Detect which cell encompasses the target text, then output its (X, Y) center coordinate. 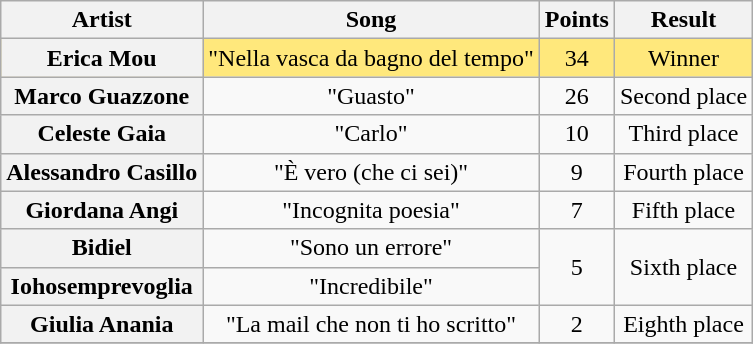
"Incredibile" (372, 286)
9 (576, 172)
26 (576, 96)
Winner (683, 58)
"Sono un errore" (372, 248)
"Carlo" (372, 134)
Sixth place (683, 267)
"La mail che non ti ho scritto" (372, 324)
7 (576, 210)
Giordana Angi (102, 210)
34 (576, 58)
Second place (683, 96)
"Incognita poesia" (372, 210)
Celeste Gaia (102, 134)
Marco Guazzone (102, 96)
2 (576, 324)
"Guasto" (372, 96)
Third place (683, 134)
Fourth place (683, 172)
5 (576, 267)
Giulia Anania (102, 324)
Erica Mou (102, 58)
Points (576, 20)
"È vero (che ci sei)" (372, 172)
"Nella vasca da bagno del tempo" (372, 58)
Bidiel (102, 248)
Artist (102, 20)
Eighth place (683, 324)
Fifth place (683, 210)
Iohosemprevoglia (102, 286)
Result (683, 20)
Song (372, 20)
10 (576, 134)
Alessandro Casillo (102, 172)
